Capture the cell that displays the provided text and extract its (x, y) central coordinate. 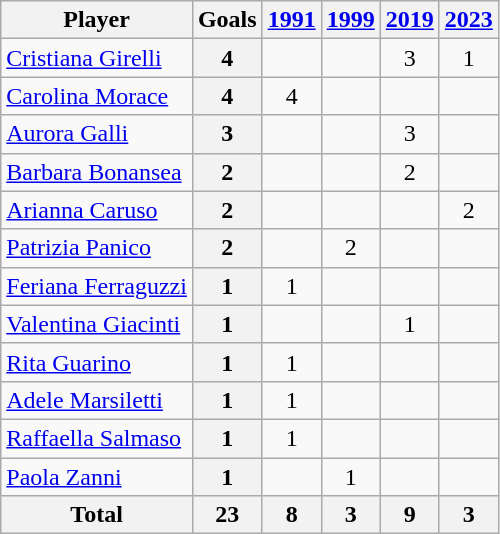
2019 (410, 20)
9 (410, 515)
Total (97, 515)
Cristiana Girelli (97, 58)
1999 (350, 20)
Raffaella Salmaso (97, 438)
Barbara Bonansea (97, 172)
Feriana Ferraguzzi (97, 286)
Valentina Giacinti (97, 324)
23 (227, 515)
Aurora Galli (97, 134)
2023 (468, 20)
Rita Guarino (97, 362)
Adele Marsiletti (97, 400)
Arianna Caruso (97, 210)
Carolina Morace (97, 96)
8 (292, 515)
Paola Zanni (97, 477)
Player (97, 20)
1991 (292, 20)
Goals (227, 20)
Patrizia Panico (97, 248)
